Locate the cell with the specified text and output its (X, Y) center coordinate. 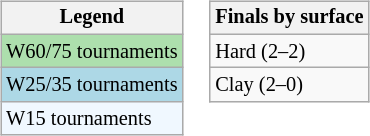
Clay (2–0) (289, 85)
W15 tournaments (92, 119)
Finals by surface (289, 18)
Legend (92, 18)
Hard (2–2) (289, 51)
W60/75 tournaments (92, 51)
W25/35 tournaments (92, 85)
